Detect which cell encompasses the target text, then output its (x, y) center coordinate. 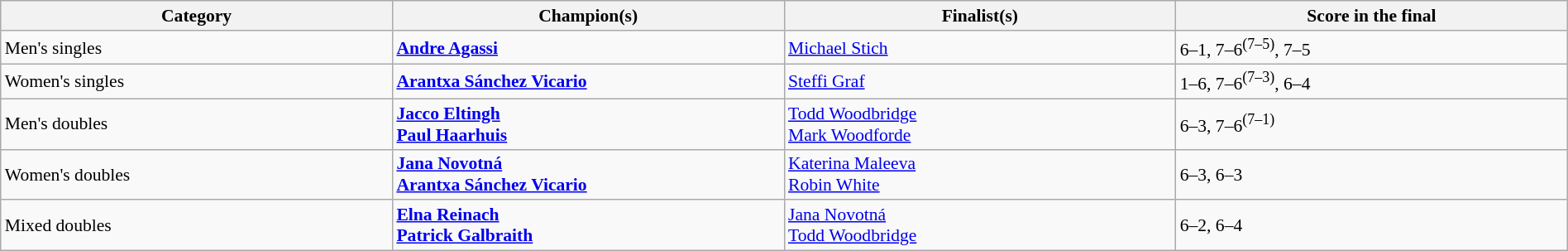
Katerina Maleeva Robin White (980, 176)
Category (197, 16)
Women's singles (197, 81)
Mixed doubles (197, 225)
6–3, 7–6(7–1) (1372, 124)
Todd Woodbridge Mark Woodforde (980, 124)
Steffi Graf (980, 81)
1–6, 7–6(7–3), 6–4 (1372, 81)
Men's singles (197, 48)
Jacco Eltingh Paul Haarhuis (588, 124)
Score in the final (1372, 16)
6–3, 6–3 (1372, 176)
Jana Novotná Todd Woodbridge (980, 225)
Jana Novotná Arantxa Sánchez Vicario (588, 176)
Andre Agassi (588, 48)
Arantxa Sánchez Vicario (588, 81)
Finalist(s) (980, 16)
6–2, 6–4 (1372, 225)
Champion(s) (588, 16)
Michael Stich (980, 48)
Women's doubles (197, 176)
6–1, 7–6(7–5), 7–5 (1372, 48)
Elna Reinach Patrick Galbraith (588, 225)
Men's doubles (197, 124)
